Detect which cell encompasses the target text, then output its (x, y) center coordinate. 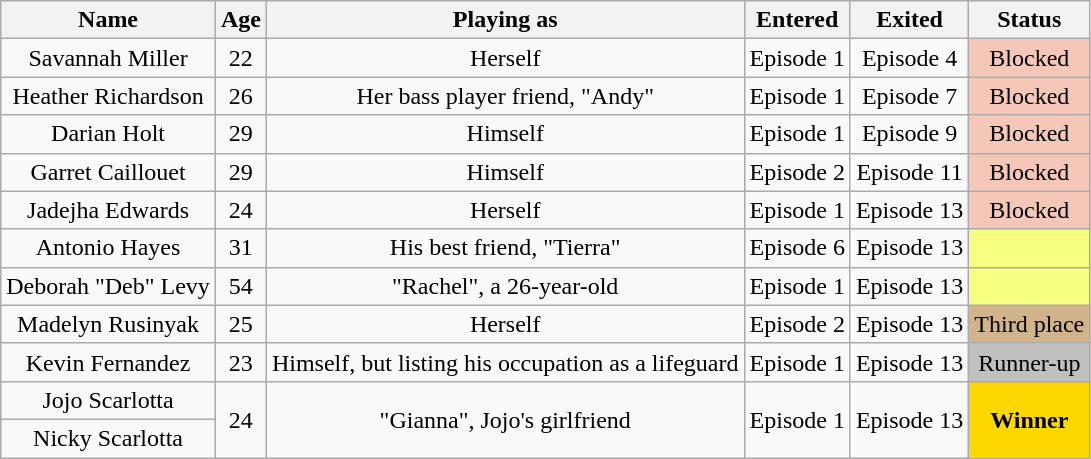
Episode 4 (909, 58)
22 (240, 58)
23 (240, 362)
Savannah Miller (108, 58)
"Rachel", a 26-year-old (505, 286)
Name (108, 20)
"Gianna", Jojo's girlfriend (505, 419)
Age (240, 20)
Nicky Scarlotta (108, 438)
His best friend, "Tierra" (505, 248)
Entered (797, 20)
Playing as (505, 20)
Antonio Hayes (108, 248)
Winner (1030, 419)
Episode 7 (909, 96)
Jojo Scarlotta (108, 400)
Episode 11 (909, 172)
Kevin Fernandez (108, 362)
Episode 9 (909, 134)
Her bass player friend, "Andy" (505, 96)
Deborah "Deb" Levy (108, 286)
Jadejha Edwards (108, 210)
Status (1030, 20)
31 (240, 248)
Himself, but listing his occupation as a lifeguard (505, 362)
54 (240, 286)
Exited (909, 20)
Third place (1030, 324)
26 (240, 96)
Madelyn Rusinyak (108, 324)
Runner-up (1030, 362)
Heather Richardson (108, 96)
Garret Caillouet (108, 172)
Episode 6 (797, 248)
Darian Holt (108, 134)
25 (240, 324)
